Provide the (X, Y) coordinate of the cell's center where the given text is located.  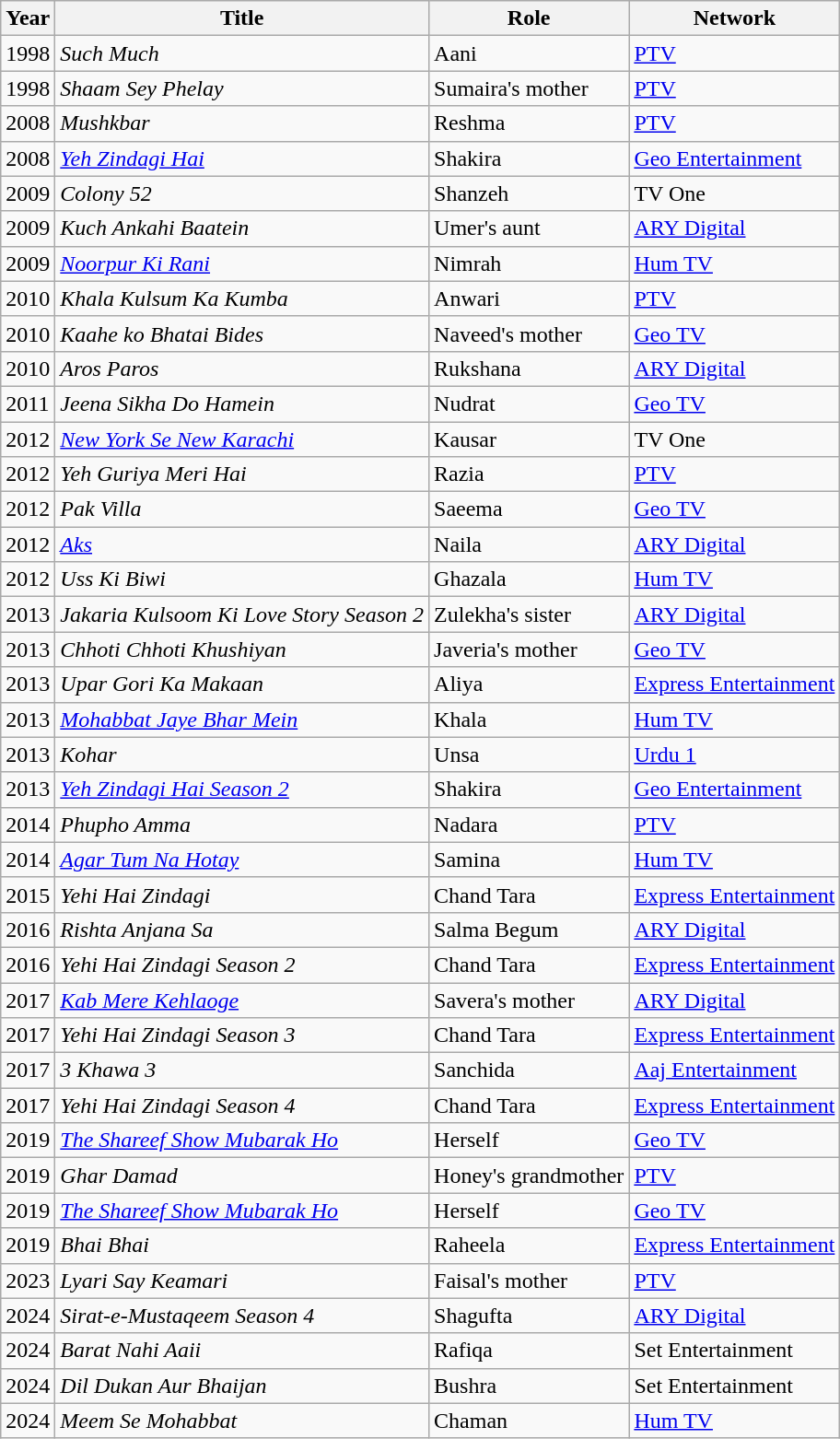
Rukshana (529, 369)
Year (28, 18)
Nudrat (529, 404)
Unsa (529, 755)
3 Khawa 3 (242, 1070)
Such Much (242, 53)
Umer's aunt (529, 228)
Noorpur Ki Rani (242, 263)
Meem Se Mohabbat (242, 1421)
New York Se New Karachi (242, 439)
2011 (28, 404)
2023 (28, 1281)
Jakaria Kulsoom Ki Love Story Season 2 (242, 614)
Aks (242, 544)
Aani (529, 53)
Yehi Hai Zindagi Season 4 (242, 1106)
Ghar Damad (242, 1176)
Khala Kulsum Ka Kumba (242, 298)
Title (242, 18)
Savera's mother (529, 1000)
Kausar (529, 439)
Yehi Hai Zindagi (242, 895)
Javeria's mother (529, 649)
Shanzeh (529, 193)
Network (735, 18)
Pak Villa (242, 509)
Phupho Amma (242, 825)
2015 (28, 895)
Samina (529, 860)
Sanchida (529, 1070)
Bushra (529, 1386)
Agar Tum Na Hotay (242, 860)
Aros Paros (242, 369)
Yeh Guriya Meri Hai (242, 474)
Nimrah (529, 263)
Faisal's mother (529, 1281)
Yehi Hai Zindagi Season 3 (242, 1035)
Kab Mere Kehlaoge (242, 1000)
Honey's grandmother (529, 1176)
Dil Dukan Aur Bhaijan (242, 1386)
Reshma (529, 123)
Shagufta (529, 1316)
Shaam Sey Phelay (242, 88)
Saeema (529, 509)
Khala (529, 719)
Colony 52 (242, 193)
Rafiqa (529, 1351)
Kohar (242, 755)
Uss Ki Biwi (242, 579)
Barat Nahi Aaii (242, 1351)
Chhoti Chhoti Khushiyan (242, 649)
Razia (529, 474)
Lyari Say Keamari (242, 1281)
Yeh Zindagi Hai (242, 158)
Jeena Sikha Do Hamein (242, 404)
Naveed's mother (529, 333)
Kuch Ankahi Baatein (242, 228)
Aliya (529, 684)
Nadara (529, 825)
Raheela (529, 1246)
Chaman (529, 1421)
Ghazala (529, 579)
Yehi Hai Zindagi Season 2 (242, 965)
Urdu 1 (735, 755)
Anwari (529, 298)
Upar Gori Ka Makaan (242, 684)
Role (529, 18)
Mushkbar (242, 123)
Mohabbat Jaye Bhar Mein (242, 719)
Salma Begum (529, 930)
Zulekha's sister (529, 614)
Yeh Zindagi Hai Season 2 (242, 790)
Kaahe ko Bhatai Bides (242, 333)
Naila (529, 544)
Bhai Bhai (242, 1246)
Sumaira's mother (529, 88)
Aaj Entertainment (735, 1070)
Sirat-e-Mustaqeem Season 4 (242, 1316)
Rishta Anjana Sa (242, 930)
